Scan for the cell matching the given text and deliver its [X, Y] coordinate at center. 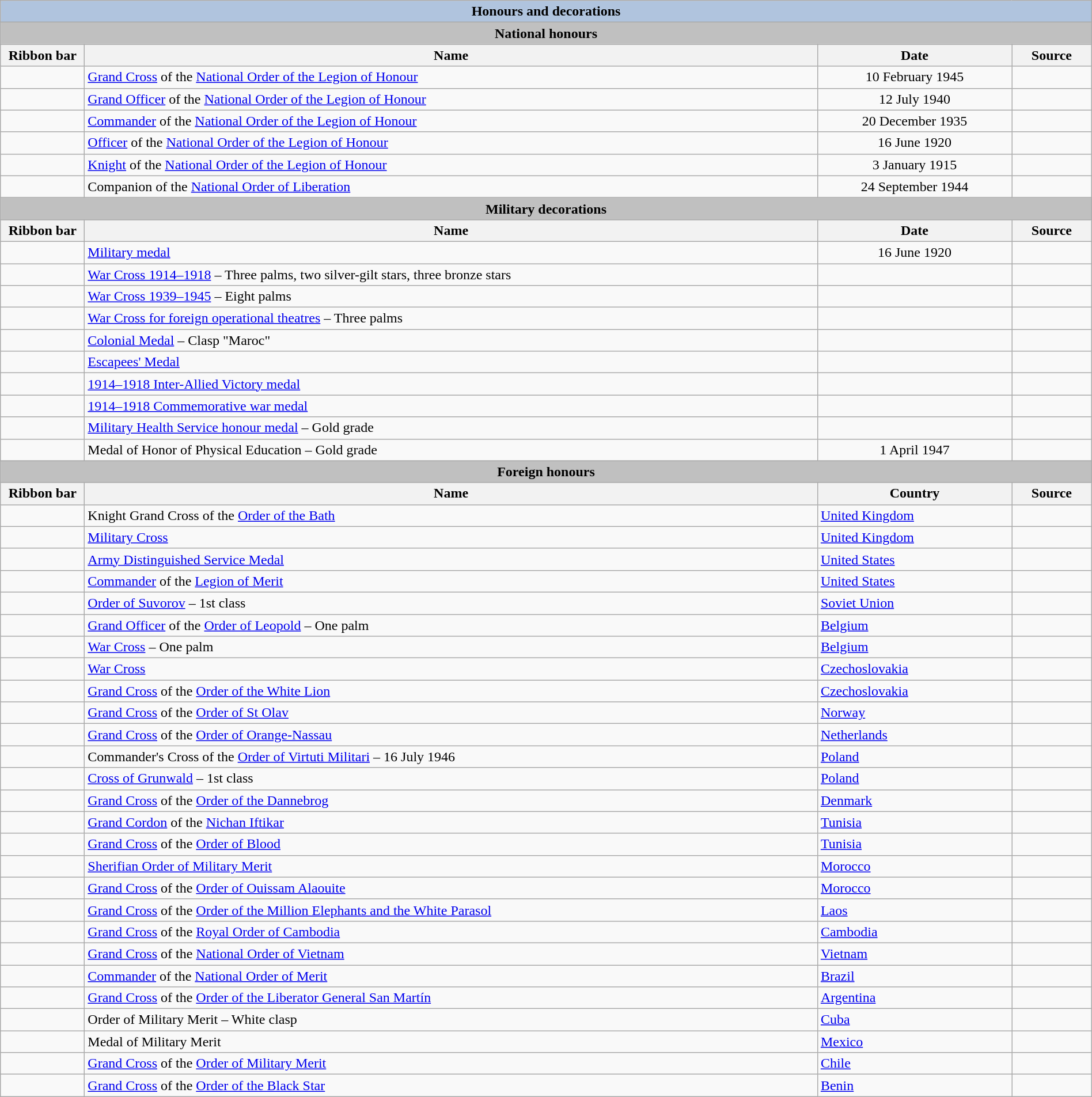
Honours and decorations [546, 12]
1914–1918 Inter-Allied Victory medal [452, 384]
Soviet Union [915, 603]
Officer of the National Order of the Legion of Honour [452, 143]
Denmark [915, 800]
Benin [915, 1085]
Netherlands [915, 735]
Grand Cross of the Order of Blood [452, 844]
War Cross 1914–1918 – Three palms, two silver-gilt stars, three bronze stars [452, 275]
Escapees' Medal [452, 362]
Mexico [915, 1042]
War Cross – One palm [452, 647]
Commander of the National Order of Merit [452, 976]
Grand Cross of the Order of the White Lion [452, 691]
National honours [546, 33]
Grand Cross of the Order of Military Merit [452, 1064]
Order of Suvorov – 1st class [452, 603]
1 April 1947 [915, 450]
Grand Cross of the National Order of the Legion of Honour [452, 77]
Grand Cross of the Order of the Dannebrog [452, 800]
Vietnam [915, 954]
Order of Military Merit – White clasp [452, 1020]
Medal of Honor of Physical Education – Gold grade [452, 450]
Military decorations [546, 208]
Commander's Cross of the Order of Virtuti Militari – 16 July 1946 [452, 757]
Cross of Grunwald – 1st class [452, 779]
Chile [915, 1064]
War Cross 1939–1945 – Eight palms [452, 297]
Commander of the National Order of the Legion of Honour [452, 121]
Cambodia [915, 932]
Grand Cross of the Order of Ouissam Alaouite [452, 888]
12 July 1940 [915, 99]
Grand Officer of the National Order of the Legion of Honour [452, 99]
20 December 1935 [915, 121]
Sherifian Order of Military Merit [452, 866]
Commander of the Legion of Merit [452, 581]
Grand Cross of the Order of St Olav [452, 713]
Knight Grand Cross of the Order of the Bath [452, 515]
Country [915, 494]
1914–1918 Commemorative war medal [452, 406]
Cuba [915, 1020]
Grand Cross of the Order of the Liberator General San Martín [452, 998]
Grand Cross of the Royal Order of Cambodia [452, 932]
Foreign honours [546, 472]
Military medal [452, 252]
Laos [915, 910]
Grand Officer of the Order of Leopold – One palm [452, 625]
10 February 1945 [915, 77]
Grand Cross of the Order of the Million Elephants and the White Parasol [452, 910]
Companion of the National Order of Liberation [452, 187]
Grand Cordon of the Nichan Iftikar [452, 822]
3 January 1915 [915, 165]
Military Health Service honour medal – Gold grade [452, 428]
Colonial Medal – Clasp "Maroc" [452, 340]
Argentina [915, 998]
War Cross for foreign operational theatres – Three palms [452, 318]
Grand Cross of the National Order of Vietnam [452, 954]
Army Distinguished Service Medal [452, 559]
Grand Cross of the Order of the Black Star [452, 1085]
24 September 1944 [915, 187]
Knight of the National Order of the Legion of Honour [452, 165]
Norway [915, 713]
Medal of Military Merit [452, 1042]
Military Cross [452, 537]
War Cross [452, 669]
Grand Cross of the Order of Orange-Nassau [452, 735]
Brazil [915, 976]
